Provide the [X, Y] coordinate of the cell's center where the given text is located.  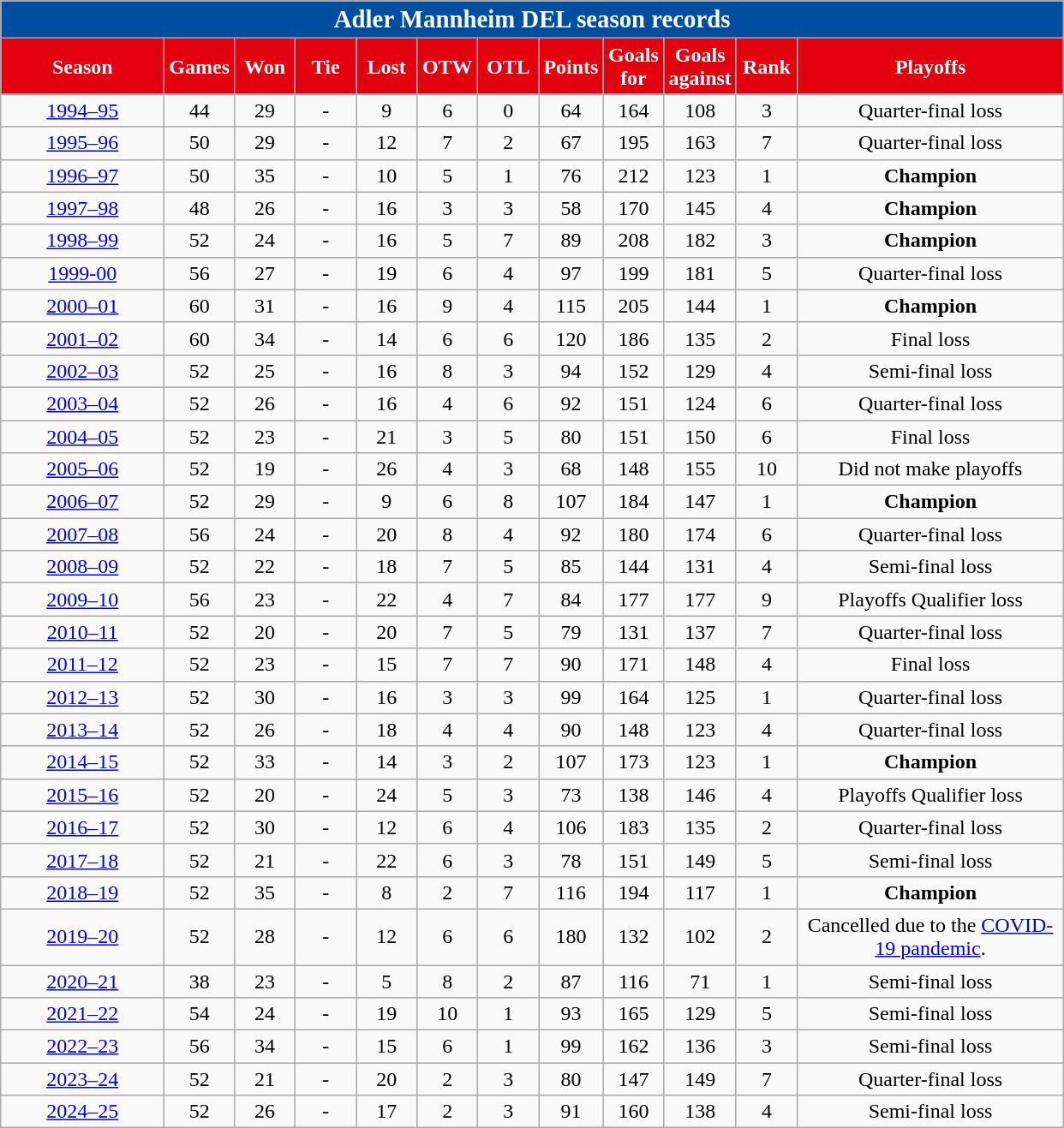
2007–08 [82, 534]
125 [700, 697]
2013–14 [82, 730]
2005–06 [82, 469]
1996–97 [82, 176]
67 [571, 143]
44 [200, 110]
31 [266, 306]
Games [200, 67]
87 [571, 981]
2019–20 [82, 937]
OTW [447, 67]
106 [571, 827]
2022–23 [82, 1047]
Goalsfor [634, 67]
155 [700, 469]
91 [571, 1112]
171 [634, 665]
71 [700, 981]
102 [700, 937]
Cancelled due to the COVID-19 pandemic. [930, 937]
2006–07 [82, 502]
Season [82, 67]
145 [700, 208]
208 [634, 241]
28 [266, 937]
85 [571, 567]
2008–09 [82, 567]
94 [571, 371]
117 [700, 892]
58 [571, 208]
0 [509, 110]
2012–13 [82, 697]
181 [700, 273]
Did not make playoffs [930, 469]
2018–19 [82, 892]
25 [266, 371]
2021–22 [82, 1014]
2010–11 [82, 632]
64 [571, 110]
97 [571, 273]
89 [571, 241]
136 [700, 1047]
2020–21 [82, 981]
48 [200, 208]
Points [571, 67]
2003–04 [82, 403]
146 [700, 795]
2023–24 [82, 1079]
Won [266, 67]
174 [700, 534]
1995–96 [82, 143]
OTL [509, 67]
Lost [387, 67]
173 [634, 762]
186 [634, 338]
150 [700, 436]
2024–25 [82, 1112]
182 [700, 241]
1994–95 [82, 110]
Adler Mannheim DEL season records [533, 20]
163 [700, 143]
115 [571, 306]
165 [634, 1014]
108 [700, 110]
162 [634, 1047]
205 [634, 306]
120 [571, 338]
93 [571, 1014]
54 [200, 1014]
199 [634, 273]
132 [634, 937]
Playoffs [930, 67]
2002–03 [82, 371]
79 [571, 632]
78 [571, 860]
124 [700, 403]
2014–15 [82, 762]
1999-00 [82, 273]
1998–99 [82, 241]
137 [700, 632]
2001–02 [82, 338]
152 [634, 371]
170 [634, 208]
Tie [326, 67]
212 [634, 176]
Goalsagainst [700, 67]
2000–01 [82, 306]
1997–98 [82, 208]
Rank [766, 67]
84 [571, 600]
2015–16 [82, 795]
195 [634, 143]
68 [571, 469]
2017–18 [82, 860]
76 [571, 176]
27 [266, 273]
160 [634, 1112]
2016–17 [82, 827]
33 [266, 762]
17 [387, 1112]
73 [571, 795]
38 [200, 981]
184 [634, 502]
2009–10 [82, 600]
183 [634, 827]
2011–12 [82, 665]
2004–05 [82, 436]
194 [634, 892]
